Locate the cell with the specified text and output its [X, Y] center coordinate. 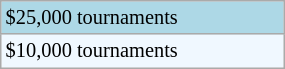
$10,000 tournaments [142, 51]
$25,000 tournaments [142, 17]
